Detect which cell encompasses the target text, then output its (x, y) center coordinate. 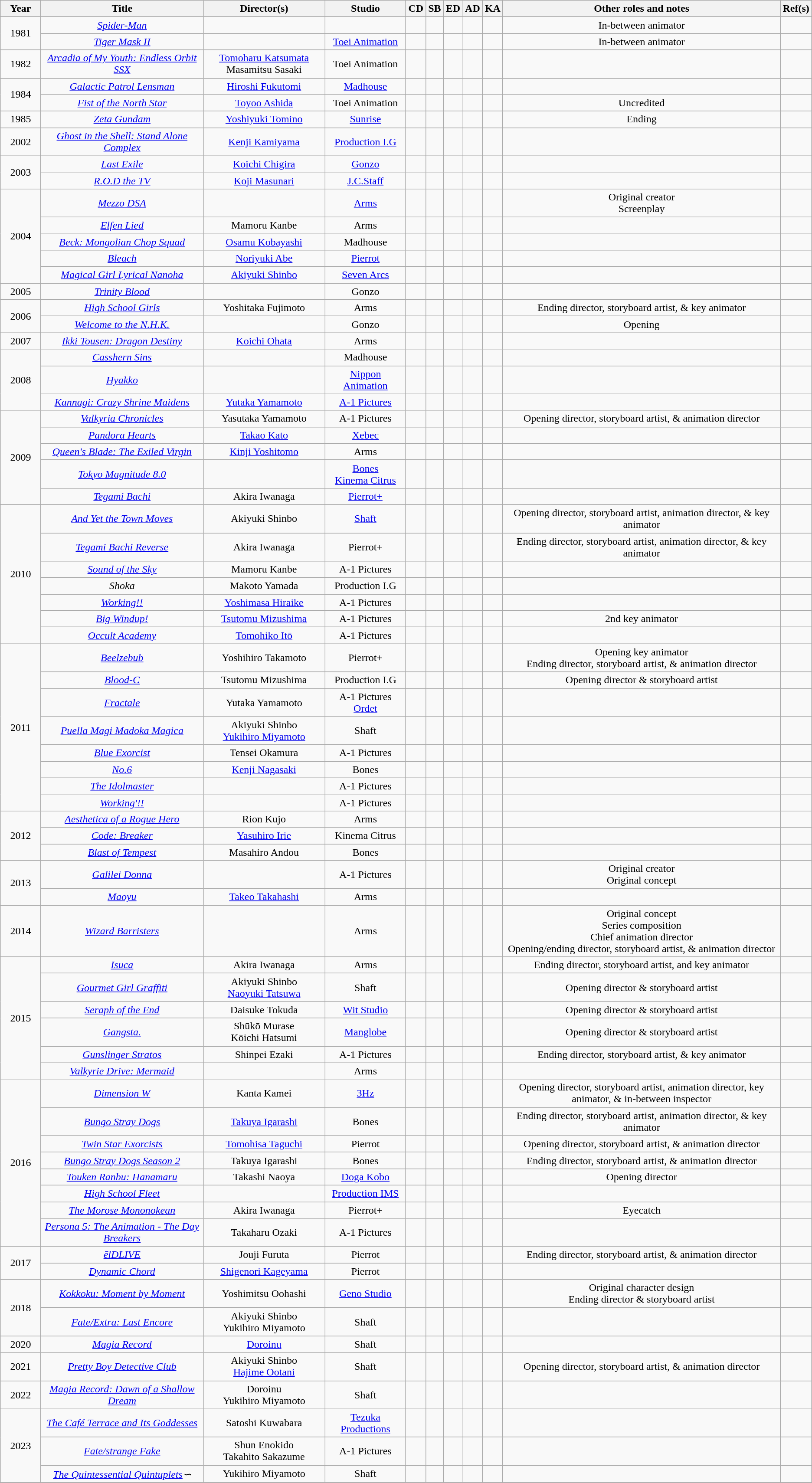
Yukihiro Miyamoto (264, 1474)
Bleach (122, 259)
2017 (21, 1263)
Geno Studio (365, 1293)
KA (493, 9)
Dimension W (122, 1093)
Blood-C (122, 680)
Puella Magi Madoka Magica (122, 730)
Tiger Mask II (122, 42)
Ending director, storyboard artist, and key animator (642, 965)
Original creatorOriginal concept (642, 874)
Galactic Patrol Lensman (122, 86)
ED (453, 9)
Blue Exorcist (122, 753)
Takao Kato (264, 435)
Beck: Mongolian Chop Squad (122, 242)
2010 (21, 574)
Wit Studio (365, 1010)
Pretty Boy Detective Club (122, 1366)
Yoshiyuki Tomino (264, 119)
Queen's Blade: The Exiled Virgin (122, 452)
Original conceptSeries compositionChief animation directorOpening/ending director, storyboard artist, & animation director (642, 931)
Yoshimasa Hiraike (264, 602)
Beelzebub (122, 658)
Original creatorScreenplay (642, 203)
Rion Kujo (264, 819)
A-1 PicturesOrdet (365, 703)
2022 (21, 1395)
Koichi Chigira (264, 164)
Twin Star Exorcists (122, 1144)
J.C.Staff (365, 180)
1982 (21, 64)
Kannagi: Crazy Shrine Maidens (122, 402)
Blast of Tempest (122, 852)
Tokyo Magnitude 8.0 (122, 474)
Masahiro Andou (264, 852)
Tegami Bachi Reverse (122, 547)
No.6 (122, 769)
Shigenori Kageyama (264, 1271)
Tomohisa Taguchi (264, 1144)
Kinema Citrus (365, 835)
Other roles and notes (642, 9)
Takashi Naoya (264, 1177)
Fate/strange Fake (122, 1451)
Tensei Okamura (264, 753)
Touken Ranbu: Hanamaru (122, 1177)
Opening (642, 324)
2nd key animator (642, 619)
Yoshihiro Takamoto (264, 658)
Manglobe (365, 1032)
Shun EnokidoTakahito Sakazume (264, 1451)
Opening key animatorEnding director, storyboard artist, & animation director (642, 658)
Magia Record (122, 1344)
Elfen Lied (122, 225)
Toyoo Ashida (264, 103)
Shinpei Ezaki (264, 1054)
Aesthetica of a Rogue Hero (122, 819)
Magia Record: Dawn of a Shallow Dream (122, 1395)
Last Exile (122, 164)
Doga Kobo (365, 1177)
2002 (21, 141)
Tezuka Productions (365, 1423)
Seraph of the End (122, 1010)
SB (435, 9)
Yoshitaka Fujimoto (264, 308)
2023 (21, 1446)
Shūkō MuraseKōichi Hatsumi (264, 1032)
The Idolmaster (122, 786)
Galilei Donna (122, 874)
Osamu Kobayashi (264, 242)
Bungo Stray Dogs (122, 1122)
Nippon Animation (365, 380)
2004 (21, 236)
Doroinu (264, 1344)
Original character designEnding director & storyboard artist (642, 1293)
Fate/Extra: Last Encore (122, 1322)
Xebec (365, 435)
Ending (642, 119)
Eyecatch (642, 1210)
Jouji Furuta (264, 1255)
Code: Breaker (122, 835)
Mezzo DSA (122, 203)
High School Fleet (122, 1193)
Valkyrie Drive: Mermaid (122, 1071)
Valkyria Chronicles (122, 419)
2012 (21, 835)
Noriyuki Abe (264, 259)
Trinity Blood (122, 291)
ēlDLIVE (122, 1255)
Kanta Kamei (264, 1093)
Takeo Takahashi (264, 897)
2003 (21, 172)
Working!! (122, 602)
Studio (365, 9)
Ref(s) (796, 9)
Bungo Stray Dogs Season 2 (122, 1160)
2008 (21, 380)
The Café Terrace and Its Goddesses (122, 1423)
1985 (21, 119)
BonesKinema Citrus (365, 474)
Casshern Sins (122, 357)
Kokkoku: Moment by Moment (122, 1293)
Ikki Tousen: Dragon Destiny (122, 341)
Tomoharu KatsumataMasamitsu Sasaki (264, 64)
Spider-Man (122, 25)
Yasutaka Yamamoto (264, 419)
Daisuke Tokuda (264, 1010)
Shoka (122, 586)
Fist of the North Star (122, 103)
Magical Girl Lyrical Nanoha (122, 275)
2016 (21, 1163)
Welcome to the N.H.K. (122, 324)
Big Windup! (122, 619)
R.O.D the TV (122, 180)
Director(s) (264, 9)
Tegami Bachi (122, 496)
Working'!! (122, 802)
1981 (21, 33)
3Hz (365, 1093)
Koichi Ohata (264, 341)
Akiyuki ShinboNaoyuki Tatsuwa (264, 987)
The Morose Mononokean (122, 1210)
Dynamic Chord (122, 1271)
Maoyu (122, 897)
Opening director, storyboard artist, animation director, key animator, & in-between inspector (642, 1093)
Arcadia of My Youth: Endless Orbit SSX (122, 64)
1984 (21, 95)
Takaharu Ozaki (264, 1233)
2006 (21, 316)
2020 (21, 1344)
Fractale (122, 703)
Hyakko (122, 380)
Gourmet Girl Graffiti (122, 987)
Hiroshi Fukutomi (264, 86)
Uncredited (642, 103)
Ghost in the Shell: Stand Alone Complex (122, 141)
Tomohiko Itō (264, 635)
Opening director, storyboard artist, animation director, & key animator (642, 519)
Wizard Barristers (122, 931)
Seven Arcs (365, 275)
Kenji Nagasaki (264, 769)
Isuca (122, 965)
Yoshimitsu Oohashi (264, 1293)
2011 (21, 727)
2014 (21, 931)
Pandora Hearts (122, 435)
Makoto Yamada (264, 586)
Sound of the Sky (122, 570)
2013 (21, 883)
Kinji Yoshitomo (264, 452)
Kenji Kamiyama (264, 141)
Gangsta. (122, 1032)
2021 (21, 1366)
Persona 5: The Animation - The Day Breakers (122, 1233)
Satoshi Kuwabara (264, 1423)
Title (122, 9)
AD (473, 9)
Year (21, 9)
Gunslinger Stratos (122, 1054)
The Quintessential Quintuplets∽ (122, 1474)
2007 (21, 341)
2009 (21, 457)
And Yet the Town Moves (122, 519)
CD (416, 9)
Occult Academy (122, 635)
Koji Masunari (264, 180)
2018 (21, 1308)
High School Girls (122, 308)
2005 (21, 291)
Opening director (642, 1177)
Akiyuki ShinboHajime Ootani (264, 1366)
Sunrise (365, 119)
2015 (21, 1018)
Zeta Gundam (122, 119)
Production IMS (365, 1193)
DoroinuYukihiro Miyamoto (264, 1395)
Yasuhiro Irie (264, 835)
